Detect which cell encompasses the target text, then output its (X, Y) center coordinate. 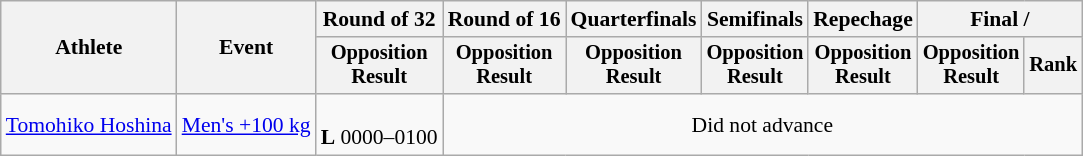
Semifinals (756, 19)
Round of 16 (504, 19)
Quarterfinals (634, 19)
Men's +100 kg (246, 124)
Final / (1000, 19)
Event (246, 48)
Did not advance (762, 124)
Athlete (89, 48)
Round of 32 (380, 19)
Rank (1053, 66)
L 0000–0100 (380, 124)
Repechage (863, 19)
Tomohiko Hoshina (89, 124)
